From the cell containing the given text, extract its center point as (x, y) coordinate. 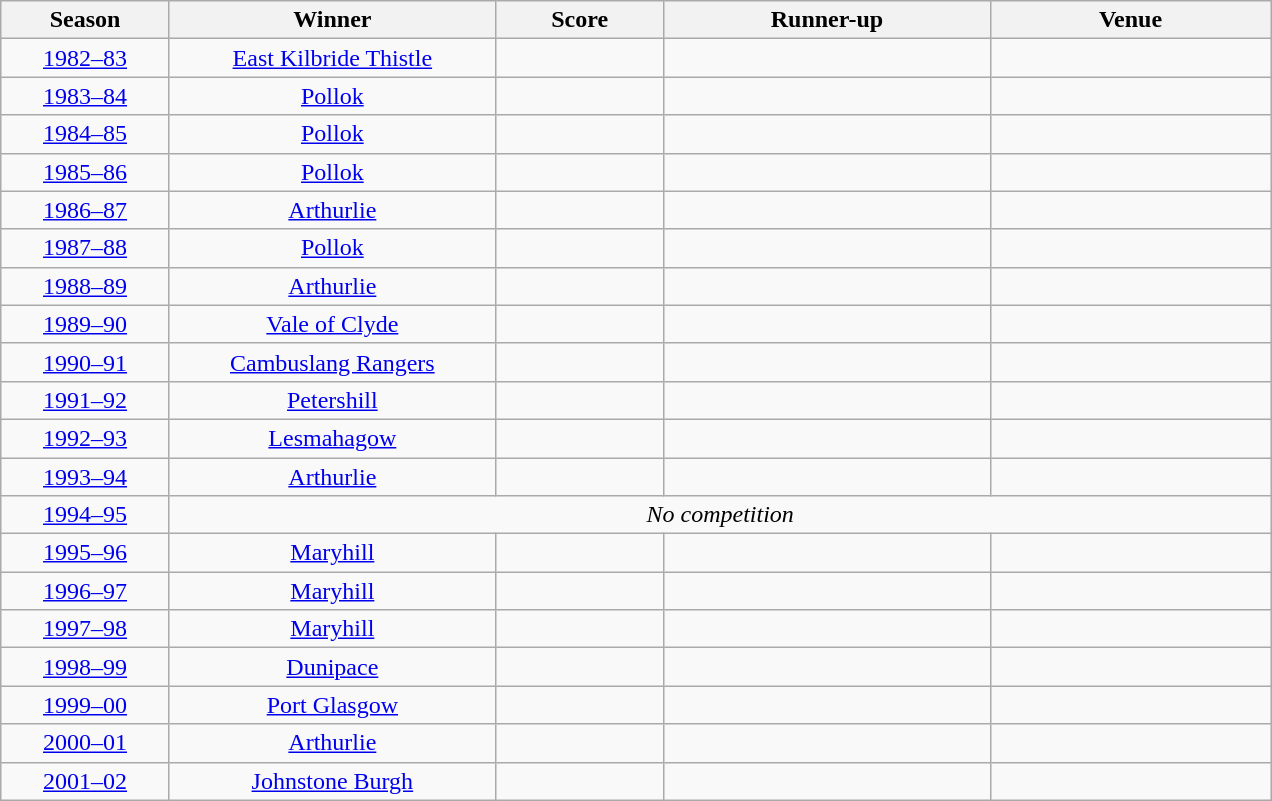
1983–84 (86, 96)
Cambuslang Rangers (332, 362)
1990–91 (86, 362)
1986–87 (86, 210)
1985–86 (86, 172)
1994–95 (86, 515)
1987–88 (86, 248)
1989–90 (86, 324)
1993–94 (86, 477)
Season (86, 20)
1997–98 (86, 629)
1998–99 (86, 667)
Score (580, 20)
1999–00 (86, 705)
Vale of Clyde (332, 324)
Port Glasgow (332, 705)
1984–85 (86, 134)
Johnstone Burgh (332, 781)
Venue (1130, 20)
1991–92 (86, 400)
2000–01 (86, 743)
1988–89 (86, 286)
Dunipace (332, 667)
Petershill (332, 400)
2001–02 (86, 781)
No competition (720, 515)
East Kilbride Thistle (332, 58)
1995–96 (86, 553)
1996–97 (86, 591)
Lesmahagow (332, 438)
Winner (332, 20)
1982–83 (86, 58)
1992–93 (86, 438)
Runner-up (827, 20)
